Identify which cell holds the provided text, then report its (X, Y) central coordinate. 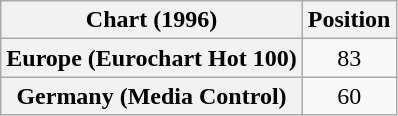
Chart (1996) (152, 20)
60 (349, 96)
Europe (Eurochart Hot 100) (152, 58)
Position (349, 20)
Germany (Media Control) (152, 96)
83 (349, 58)
